For the text-containing cell, return its midpoint in (x, y) coordinate format. 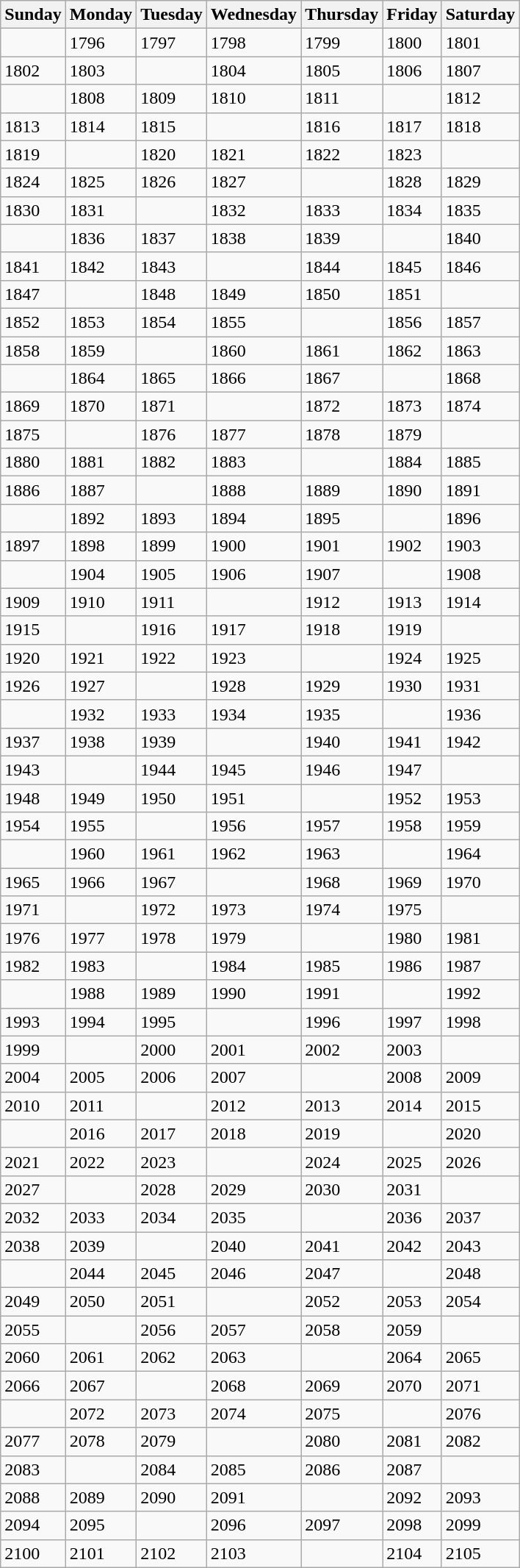
1806 (412, 71)
1807 (480, 71)
1978 (172, 938)
1899 (172, 546)
1918 (342, 630)
1837 (172, 238)
1882 (172, 462)
1817 (412, 126)
2073 (172, 1414)
2098 (412, 1525)
2003 (412, 1050)
1975 (412, 910)
2074 (253, 1414)
1989 (172, 994)
1942 (480, 742)
1857 (480, 322)
1959 (480, 826)
2090 (172, 1497)
2092 (412, 1497)
1914 (480, 602)
2013 (342, 1106)
2029 (253, 1189)
2084 (172, 1469)
1862 (412, 351)
2027 (33, 1189)
2054 (480, 1302)
2039 (101, 1246)
2072 (101, 1414)
1890 (412, 490)
1993 (33, 1022)
1938 (101, 742)
2076 (480, 1414)
1945 (253, 770)
2075 (342, 1414)
1855 (253, 322)
2014 (412, 1106)
1840 (480, 238)
1814 (101, 126)
1805 (342, 71)
1991 (342, 994)
2008 (412, 1078)
1949 (101, 798)
2079 (172, 1442)
1946 (342, 770)
2030 (342, 1189)
1894 (253, 518)
1915 (33, 630)
1848 (172, 294)
1861 (342, 351)
1968 (342, 882)
1847 (33, 294)
1858 (33, 351)
1977 (101, 938)
1835 (480, 210)
2040 (253, 1246)
1825 (101, 182)
1903 (480, 546)
2025 (412, 1161)
1965 (33, 882)
2080 (342, 1442)
2096 (253, 1525)
Friday (412, 15)
2016 (101, 1134)
2069 (342, 1386)
2053 (412, 1302)
2063 (253, 1358)
2056 (172, 1330)
Sunday (33, 15)
1963 (342, 854)
1874 (480, 407)
1820 (172, 154)
1907 (342, 574)
2093 (480, 1497)
2049 (33, 1302)
1891 (480, 490)
1934 (253, 714)
2038 (33, 1246)
2031 (412, 1189)
2060 (33, 1358)
1901 (342, 546)
2026 (480, 1161)
1952 (412, 798)
1819 (33, 154)
2057 (253, 1330)
1931 (480, 686)
1980 (412, 938)
1829 (480, 182)
1988 (101, 994)
1830 (33, 210)
1860 (253, 351)
1893 (172, 518)
1868 (480, 379)
1821 (253, 154)
1979 (253, 938)
2100 (33, 1553)
1815 (172, 126)
1964 (480, 854)
1982 (33, 966)
2094 (33, 1525)
1864 (101, 379)
1962 (253, 854)
1833 (342, 210)
2085 (253, 1469)
1881 (101, 462)
2001 (253, 1050)
1924 (412, 658)
1816 (342, 126)
1923 (253, 658)
2086 (342, 1469)
1922 (172, 658)
1990 (253, 994)
1818 (480, 126)
1826 (172, 182)
1908 (480, 574)
2081 (412, 1442)
1897 (33, 546)
2034 (172, 1217)
1981 (480, 938)
2009 (480, 1078)
1802 (33, 71)
2044 (101, 1274)
1854 (172, 322)
1859 (101, 351)
1940 (342, 742)
1902 (412, 546)
1839 (342, 238)
1941 (412, 742)
1929 (342, 686)
2097 (342, 1525)
2035 (253, 1217)
1999 (33, 1050)
1883 (253, 462)
2065 (480, 1358)
2021 (33, 1161)
1939 (172, 742)
2059 (412, 1330)
1947 (412, 770)
2000 (172, 1050)
2024 (342, 1161)
1919 (412, 630)
1966 (101, 882)
1804 (253, 71)
1969 (412, 882)
1998 (480, 1022)
1809 (172, 99)
2045 (172, 1274)
2007 (253, 1078)
1937 (33, 742)
2077 (33, 1442)
2012 (253, 1106)
2004 (33, 1078)
1797 (172, 43)
2028 (172, 1189)
1996 (342, 1022)
2043 (480, 1246)
1912 (342, 602)
2104 (412, 1553)
1921 (101, 658)
1917 (253, 630)
2032 (33, 1217)
1808 (101, 99)
1887 (101, 490)
2018 (253, 1134)
1920 (33, 658)
1896 (480, 518)
2022 (101, 1161)
1827 (253, 182)
1828 (412, 182)
2102 (172, 1553)
1877 (253, 434)
1870 (101, 407)
2017 (172, 1134)
1813 (33, 126)
1831 (101, 210)
Monday (101, 15)
1812 (480, 99)
1889 (342, 490)
2062 (172, 1358)
1909 (33, 602)
1933 (172, 714)
2002 (342, 1050)
2015 (480, 1106)
1856 (412, 322)
2083 (33, 1469)
1885 (480, 462)
1916 (172, 630)
1853 (101, 322)
1834 (412, 210)
1994 (101, 1022)
1846 (480, 266)
1796 (101, 43)
1800 (412, 43)
1971 (33, 910)
1895 (342, 518)
1906 (253, 574)
1863 (480, 351)
1932 (101, 714)
1886 (33, 490)
1976 (33, 938)
2019 (342, 1134)
2052 (342, 1302)
2023 (172, 1161)
1983 (101, 966)
1822 (342, 154)
1967 (172, 882)
1944 (172, 770)
2070 (412, 1386)
2099 (480, 1525)
2011 (101, 1106)
2101 (101, 1553)
2078 (101, 1442)
1987 (480, 966)
1879 (412, 434)
1953 (480, 798)
1823 (412, 154)
1974 (342, 910)
1869 (33, 407)
2066 (33, 1386)
1871 (172, 407)
2033 (101, 1217)
2067 (101, 1386)
2006 (172, 1078)
1911 (172, 602)
1880 (33, 462)
1832 (253, 210)
1852 (33, 322)
1925 (480, 658)
2071 (480, 1386)
1910 (101, 602)
Wednesday (253, 15)
2103 (253, 1553)
1849 (253, 294)
2088 (33, 1497)
1803 (101, 71)
2058 (342, 1330)
2105 (480, 1553)
1836 (101, 238)
1801 (480, 43)
1850 (342, 294)
1936 (480, 714)
2089 (101, 1497)
1799 (342, 43)
2042 (412, 1246)
1845 (412, 266)
1851 (412, 294)
2061 (101, 1358)
1824 (33, 182)
1992 (480, 994)
1970 (480, 882)
1873 (412, 407)
1878 (342, 434)
2037 (480, 1217)
1948 (33, 798)
1984 (253, 966)
1810 (253, 99)
2064 (412, 1358)
1900 (253, 546)
1986 (412, 966)
1872 (342, 407)
1961 (172, 854)
1957 (342, 826)
1928 (253, 686)
1930 (412, 686)
1875 (33, 434)
1904 (101, 574)
1927 (101, 686)
1956 (253, 826)
1867 (342, 379)
1888 (253, 490)
1955 (101, 826)
2068 (253, 1386)
1798 (253, 43)
1876 (172, 434)
2046 (253, 1274)
2091 (253, 1497)
2082 (480, 1442)
1898 (101, 546)
1951 (253, 798)
1842 (101, 266)
Thursday (342, 15)
2087 (412, 1469)
1913 (412, 602)
1995 (172, 1022)
1844 (342, 266)
2010 (33, 1106)
1958 (412, 826)
1865 (172, 379)
2055 (33, 1330)
1950 (172, 798)
2051 (172, 1302)
2048 (480, 1274)
1972 (172, 910)
1841 (33, 266)
1811 (342, 99)
2095 (101, 1525)
1960 (101, 854)
1954 (33, 826)
1866 (253, 379)
2047 (342, 1274)
Tuesday (172, 15)
1985 (342, 966)
Saturday (480, 15)
1997 (412, 1022)
1892 (101, 518)
1935 (342, 714)
1926 (33, 686)
1843 (172, 266)
1905 (172, 574)
2036 (412, 1217)
2020 (480, 1134)
1884 (412, 462)
2050 (101, 1302)
1838 (253, 238)
1943 (33, 770)
2005 (101, 1078)
2041 (342, 1246)
1973 (253, 910)
